Output the [x, y] coordinate of the center of the cell containing the given text.  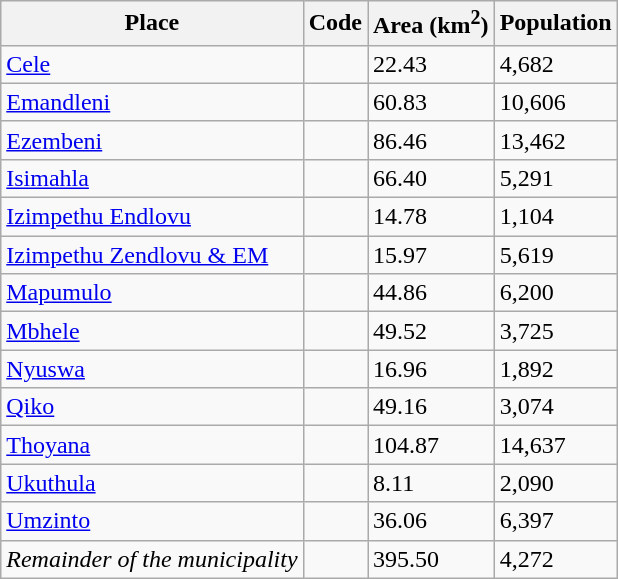
66.40 [432, 178]
14,637 [556, 445]
Population [556, 24]
49.52 [432, 331]
2,090 [556, 483]
3,725 [556, 331]
Remainder of the municipality [152, 559]
Ukuthula [152, 483]
Izimpethu Endlovu [152, 217]
6,200 [556, 293]
4,272 [556, 559]
5,291 [556, 178]
3,074 [556, 407]
16.96 [432, 369]
13,462 [556, 140]
Qiko [152, 407]
86.46 [432, 140]
Isimahla [152, 178]
Code [335, 24]
36.06 [432, 521]
Thoyana [152, 445]
10,606 [556, 102]
Emandleni [152, 102]
1,892 [556, 369]
14.78 [432, 217]
104.87 [432, 445]
22.43 [432, 64]
Place [152, 24]
Nyuswa [152, 369]
8.11 [432, 483]
44.86 [432, 293]
5,619 [556, 255]
Izimpethu Zendlovu & EM [152, 255]
Cele [152, 64]
Mapumulo [152, 293]
49.16 [432, 407]
Ezembeni [152, 140]
15.97 [432, 255]
Area (km2) [432, 24]
6,397 [556, 521]
Mbhele [152, 331]
4,682 [556, 64]
60.83 [432, 102]
1,104 [556, 217]
Umzinto [152, 521]
395.50 [432, 559]
